Extract the [X, Y] coordinate from the center of the cell holding the provided text.  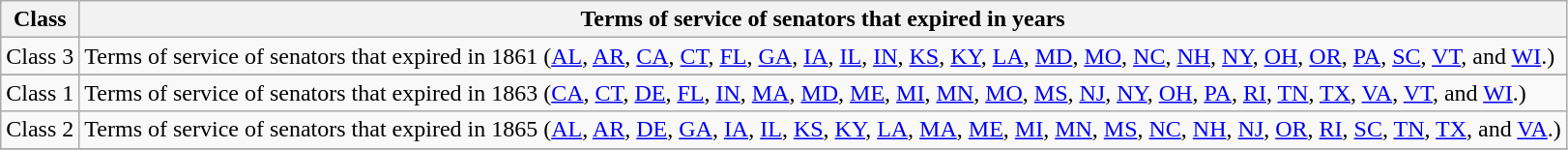
Terms of service of senators that expired in years [824, 19]
Class [41, 19]
Class 2 [41, 130]
Class 1 [41, 93]
Terms of service of senators that expired in 1863 (CA, CT, DE, FL, IN, MA, MD, ME, MI, MN, MO, MS, NJ, NY, OH, PA, RI, TN, TX, VA, VT, and WI.) [824, 93]
Terms of service of senators that expired in 1861 (AL, AR, CA, CT, FL, GA, IA, IL, IN, KS, KY, LA, MD, MO, NC, NH, NY, OH, OR, PA, SC, VT, and WI.) [824, 56]
Class 3 [41, 56]
Terms of service of senators that expired in 1865 (AL, AR, DE, GA, IA, IL, KS, KY, LA, MA, ME, MI, MN, MS, NC, NH, NJ, OR, RI, SC, TN, TX, and VA.) [824, 130]
